For the text-containing cell, return its midpoint in (x, y) coordinate format. 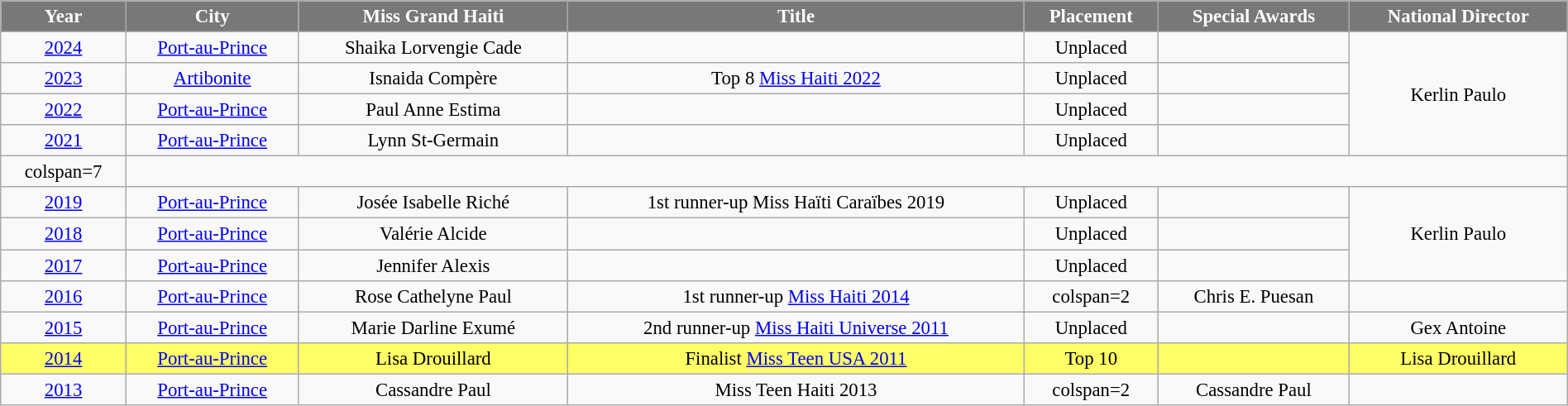
2021 (64, 141)
2022 (64, 110)
Finalist Miss Teen USA 2011 (796, 358)
colspan=7 (64, 172)
Artibonite (212, 79)
Miss Teen Haiti 2013 (796, 389)
2023 (64, 79)
2018 (64, 234)
Paul Anne Estima (433, 110)
Title (796, 17)
City (212, 17)
National Director (1458, 17)
Miss Grand Haiti (433, 17)
2015 (64, 327)
2019 (64, 203)
1st runner-up Miss Haiti 2014 (796, 296)
Valérie Alcide (433, 234)
2024 (64, 48)
Josée Isabelle Riché (433, 203)
Special Awards (1254, 17)
Lynn St-Germain (433, 141)
2nd runner-up Miss Haiti Universe 2011 (796, 327)
Top 8 Miss Haiti 2022 (796, 79)
Chris E. Puesan (1254, 296)
Placement (1091, 17)
2016 (64, 296)
2017 (64, 265)
Jennifer Alexis (433, 265)
Top 10 (1091, 358)
2014 (64, 358)
Marie Darline Exumé (433, 327)
Isnaida Compère (433, 79)
Rose Cathelyne Paul (433, 296)
Shaika Lorvengie Cade (433, 48)
Year (64, 17)
Gex Antoine (1458, 327)
1st runner-up Miss Haïti Caraïbes 2019 (796, 203)
2013 (64, 389)
